Pinpoint the cell where the given text exists, returning its [x, y] midpoint coordinate. 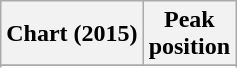
Chart (2015) [72, 34]
Peakposition [189, 34]
